For the text-containing cell, return its midpoint in (X, Y) coordinate format. 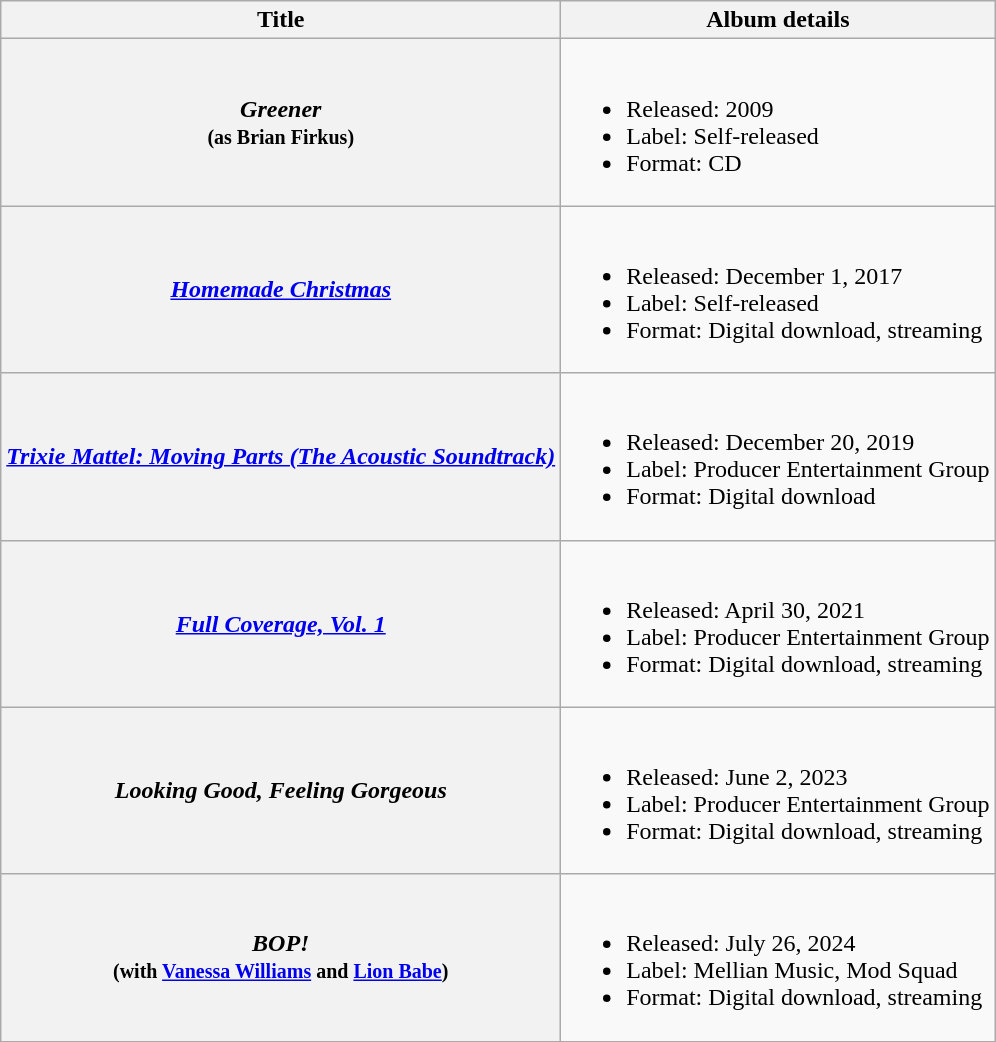
Greener(as Brian Firkus) (281, 122)
Released: December 1, 2017Label: Self-releasedFormat: Digital download, streaming (778, 290)
Trixie Mattel: Moving Parts (The Acoustic Soundtrack) (281, 456)
Released: June 2, 2023Label: Producer Entertainment GroupFormat: Digital download, streaming (778, 790)
Released: December 20, 2019Label: Producer Entertainment GroupFormat: Digital download (778, 456)
Released: July 26, 2024Label: Mellian Music, Mod SquadFormat: Digital download, streaming (778, 958)
Looking Good, Feeling Gorgeous (281, 790)
Released: April 30, 2021Label: Producer Entertainment GroupFormat: Digital download, streaming (778, 624)
Album details (778, 20)
Homemade Christmas (281, 290)
Released: 2009Label: Self-releasedFormat: CD (778, 122)
Title (281, 20)
BOP!(with Vanessa Williams and Lion Babe) (281, 958)
Full Coverage, Vol. 1 (281, 624)
